Capture the cell that displays the provided text and extract its [x, y] central coordinate. 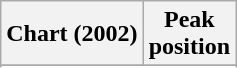
Peakposition [189, 34]
Chart (2002) [72, 34]
